Scan for the cell matching the given text and deliver its (x, y) coordinate at center. 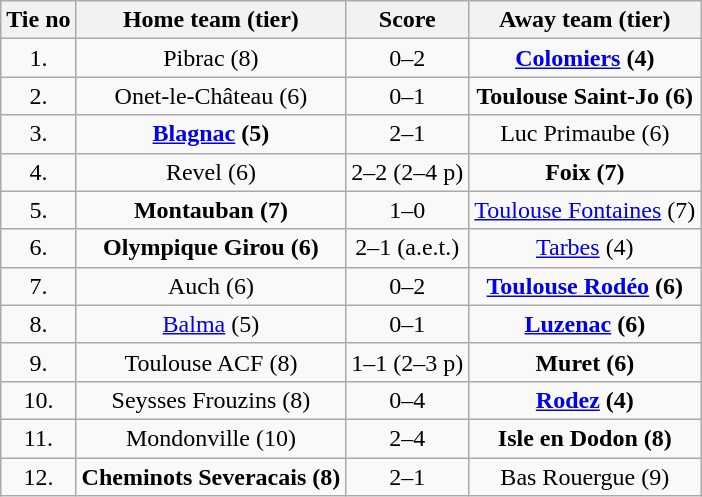
0–4 (408, 400)
Home team (tier) (211, 20)
Auch (6) (211, 286)
Tie no (38, 20)
8. (38, 324)
Isle en Dodon (8) (585, 438)
Away team (tier) (585, 20)
Balma (5) (211, 324)
Revel (6) (211, 172)
Seysses Frouzins (8) (211, 400)
Toulouse Rodéo (6) (585, 286)
10. (38, 400)
3. (38, 134)
Score (408, 20)
7. (38, 286)
9. (38, 362)
Bas Rouergue (9) (585, 477)
12. (38, 477)
Toulouse Saint-Jo (6) (585, 96)
Luc Primaube (6) (585, 134)
Pibrac (8) (211, 58)
5. (38, 210)
Mondonville (10) (211, 438)
1. (38, 58)
Toulouse ACF (8) (211, 362)
2–1 (a.e.t.) (408, 248)
Rodez (4) (585, 400)
6. (38, 248)
Tarbes (4) (585, 248)
2–4 (408, 438)
Colomiers (4) (585, 58)
2–2 (2–4 p) (408, 172)
Olympique Girou (6) (211, 248)
Cheminots Severacais (8) (211, 477)
Foix (7) (585, 172)
Luzenac (6) (585, 324)
1–0 (408, 210)
Muret (6) (585, 362)
Toulouse Fontaines (7) (585, 210)
11. (38, 438)
2. (38, 96)
1–1 (2–3 p) (408, 362)
Montauban (7) (211, 210)
Blagnac (5) (211, 134)
Onet-le-Château (6) (211, 96)
4. (38, 172)
